Extract the (x, y) coordinate from the center of the cell holding the provided text.  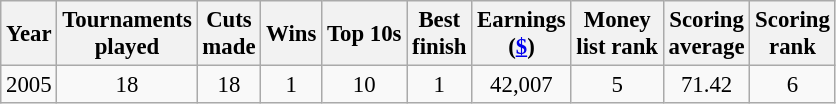
Scoring rank (792, 34)
5 (617, 85)
Scoring average (706, 34)
Money list rank (617, 34)
Year (29, 34)
Top 10s (364, 34)
2005 (29, 85)
6 (792, 85)
Cuts made (229, 34)
71.42 (706, 85)
10 (364, 85)
Earnings($) (522, 34)
Tournaments played (127, 34)
Best finish (440, 34)
42,007 (522, 85)
Wins (292, 34)
